Return (x, y) of the center of cell containing provided text 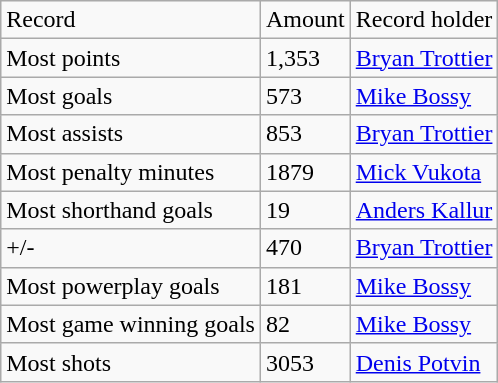
Most shorthand goals (131, 210)
Most goals (131, 96)
Most powerplay goals (131, 286)
82 (305, 324)
3053 (305, 362)
Most points (131, 58)
573 (305, 96)
Most shots (131, 362)
Amount (305, 20)
19 (305, 210)
Anders Kallur (424, 210)
1,353 (305, 58)
853 (305, 134)
181 (305, 286)
1879 (305, 172)
Most penalty minutes (131, 172)
Most assists (131, 134)
470 (305, 248)
Record (131, 20)
Record holder (424, 20)
+/- (131, 248)
Most game winning goals (131, 324)
Mick Vukota (424, 172)
Denis Potvin (424, 362)
